Search for the cell housing the specified text and yield its [x, y] center coordinate. 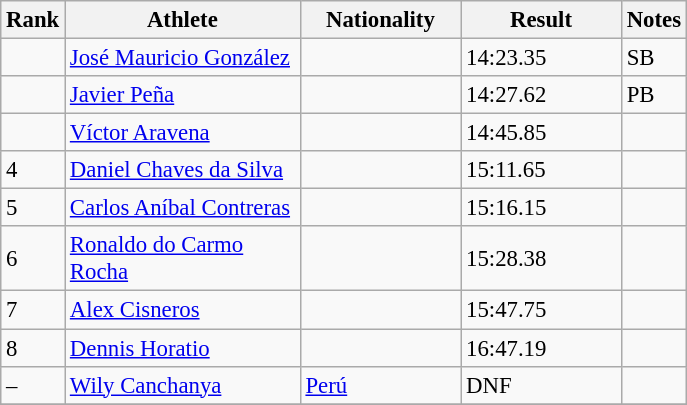
Rank [33, 20]
SB [654, 58]
8 [33, 348]
6 [33, 258]
Alex Cisneros [183, 310]
15:16.15 [542, 208]
14:45.85 [542, 133]
15:11.65 [542, 170]
15:47.75 [542, 310]
Nationality [380, 20]
Result [542, 20]
14:27.62 [542, 95]
PB [654, 95]
Dennis Horatio [183, 348]
Athlete [183, 20]
4 [33, 170]
Carlos Aníbal Contreras [183, 208]
Daniel Chaves da Silva [183, 170]
Ronaldo do Carmo Rocha [183, 258]
Víctor Aravena [183, 133]
14:23.35 [542, 58]
Wily Canchanya [183, 385]
7 [33, 310]
Javier Peña [183, 95]
16:47.19 [542, 348]
15:28.38 [542, 258]
Perú [380, 385]
Notes [654, 20]
DNF [542, 385]
José Mauricio González [183, 58]
– [33, 385]
5 [33, 208]
